Return (x, y) of the center of cell containing provided text 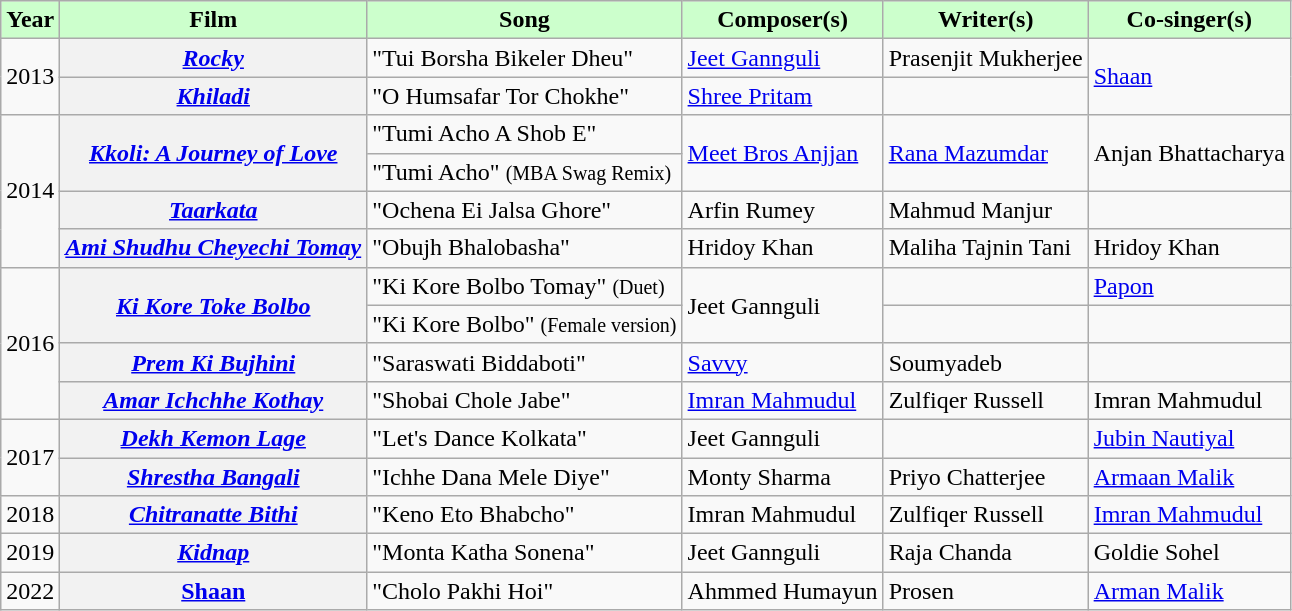
Savvy (782, 362)
Shrestha Bangali (214, 477)
Papon (1189, 286)
Ami Shudhu Cheyechi Tomay (214, 248)
Prem Ki Bujhini (214, 362)
Ki Kore Toke Bolbo (214, 305)
Anjan Bhattacharya (1189, 153)
2014 (30, 191)
2019 (30, 553)
"Tui Borsha Bikeler Dheu" (524, 58)
Ahmmed Humayun (782, 591)
Amar Ichchhe Kothay (214, 400)
2022 (30, 591)
Soumyadeb (986, 362)
"Shobai Chole Jabe" (524, 400)
"Ki Kore Bolbo" (Female version) (524, 324)
"Ki Kore Bolbo Tomay" (Duet) (524, 286)
Prosen (986, 591)
Arman Malik (1189, 591)
Rana Mazumdar (986, 153)
Year (30, 20)
"Monta Katha Sonena" (524, 553)
Kkoli: A Journey of Love (214, 153)
Maliha Tajnin Tani (986, 248)
"O Humsafar Tor Chokhe" (524, 96)
Chitranatte Bithi (214, 515)
Film (214, 20)
"Obujh Bhalobasha" (524, 248)
Prasenjit Mukherjee (986, 58)
"Tumi Acho" (MBA Swag Remix) (524, 172)
"Ochena Ei Jalsa Ghore" (524, 210)
2016 (30, 343)
Writer(s) (986, 20)
Rocky (214, 58)
"Keno Eto Bhabcho" (524, 515)
Shree Pritam (782, 96)
"Saraswati Biddaboti" (524, 362)
Priyo Chatterjee (986, 477)
Khiladi (214, 96)
"Let's Dance Kolkata" (524, 438)
Mahmud Manjur (986, 210)
Dekh Kemon Lage (214, 438)
Song (524, 20)
Kidnap (214, 553)
Raja Chanda (986, 553)
Arfin Rumey (782, 210)
Meet Bros Anjjan (782, 153)
Monty Sharma (782, 477)
2017 (30, 457)
Taarkata (214, 210)
Composer(s) (782, 20)
Goldie Sohel (1189, 553)
Armaan Malik (1189, 477)
"Cholo Pakhi Hoi" (524, 591)
Co-singer(s) (1189, 20)
Jubin Nautiyal (1189, 438)
"Ichhe Dana Mele Diye" (524, 477)
2018 (30, 515)
"Tumi Acho A Shob E" (524, 134)
2013 (30, 77)
